From the cell containing the given text, extract its center point as (x, y) coordinate. 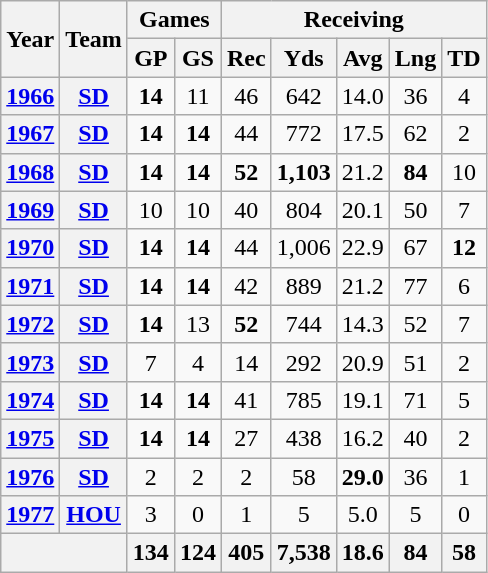
Lng (415, 58)
17.5 (362, 134)
71 (415, 400)
20.9 (362, 362)
GP (150, 58)
405 (246, 553)
Rec (246, 58)
1970 (30, 248)
62 (415, 134)
1967 (30, 134)
1,103 (304, 172)
1966 (30, 96)
67 (415, 248)
29.0 (362, 477)
14.3 (362, 324)
889 (304, 286)
7,538 (304, 553)
19.1 (362, 400)
1,006 (304, 248)
18.6 (362, 553)
27 (246, 438)
Team (94, 39)
Games (174, 20)
Receiving (354, 20)
41 (246, 400)
134 (150, 553)
13 (198, 324)
GS (198, 58)
292 (304, 362)
1968 (30, 172)
TD (464, 58)
744 (304, 324)
438 (304, 438)
42 (246, 286)
50 (415, 210)
HOU (94, 515)
1972 (30, 324)
772 (304, 134)
14.0 (362, 96)
785 (304, 400)
1974 (30, 400)
22.9 (362, 248)
Avg (362, 58)
1977 (30, 515)
Yds (304, 58)
Year (30, 39)
11 (198, 96)
1971 (30, 286)
1969 (30, 210)
804 (304, 210)
124 (198, 553)
77 (415, 286)
1973 (30, 362)
642 (304, 96)
12 (464, 248)
16.2 (362, 438)
20.1 (362, 210)
1976 (30, 477)
6 (464, 286)
1975 (30, 438)
51 (415, 362)
5.0 (362, 515)
3 (150, 515)
46 (246, 96)
